Pinpoint the cell where the given text exists, returning its (X, Y) midpoint coordinate. 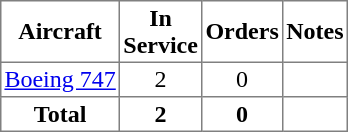
Total (60, 114)
Notes (314, 32)
InService (161, 32)
Aircraft (60, 32)
Boeing 747 (60, 79)
Orders (242, 32)
